Find where the given text appears and provide that cell's center as (x, y) coordinate. 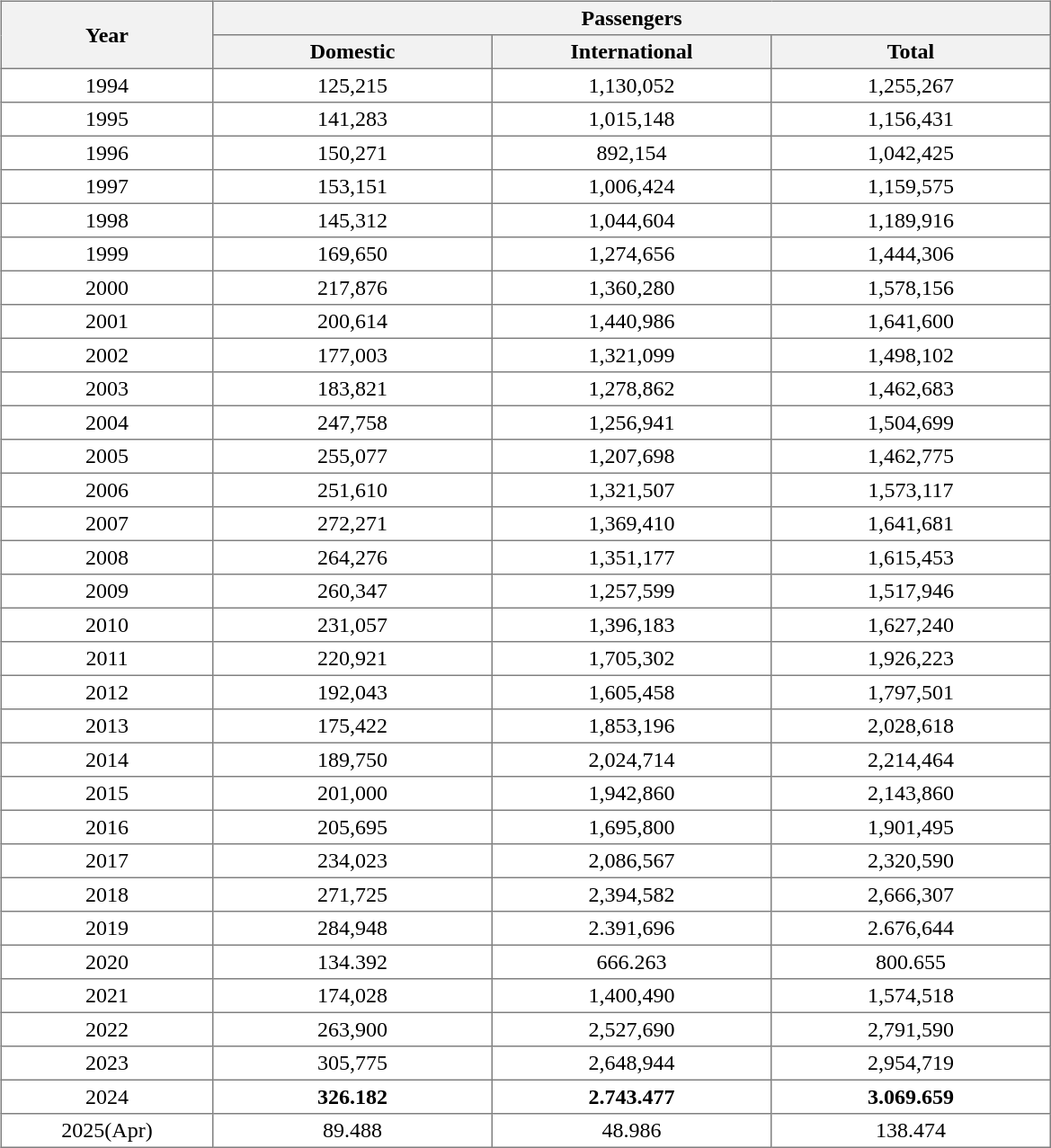
2,028,618 (911, 726)
1,615,453 (911, 557)
2014 (107, 760)
2005 (107, 457)
138.474 (911, 1131)
1,351,177 (631, 557)
1,159,575 (911, 187)
1,257,599 (631, 592)
1,044,604 (631, 220)
2,143,860 (911, 794)
666.263 (631, 962)
2012 (107, 692)
251,610 (352, 490)
1,400,490 (631, 996)
1,498,102 (911, 355)
2,024,714 (631, 760)
89.488 (352, 1131)
1,695,800 (631, 827)
1,207,698 (631, 457)
1,705,302 (631, 659)
2011 (107, 659)
263,900 (352, 1029)
Domestic (352, 52)
220,921 (352, 659)
2004 (107, 423)
2009 (107, 592)
272,271 (352, 524)
1,444,306 (911, 254)
1,517,946 (911, 592)
1,573,117 (911, 490)
Year (107, 34)
1,321,507 (631, 490)
2002 (107, 355)
1,901,495 (911, 827)
231,057 (352, 625)
145,312 (352, 220)
1,605,458 (631, 692)
234,023 (352, 861)
1,396,183 (631, 625)
1,578,156 (911, 288)
2001 (107, 322)
1,189,916 (911, 220)
2,086,567 (631, 861)
1,504,699 (911, 423)
2010 (107, 625)
2016 (107, 827)
1996 (107, 153)
260,347 (352, 592)
2019 (107, 929)
125,215 (352, 85)
2013 (107, 726)
200,614 (352, 322)
169,650 (352, 254)
2.391,696 (631, 929)
305,775 (352, 1063)
2000 (107, 288)
800.655 (911, 962)
1,278,862 (631, 389)
271,725 (352, 894)
2,954,719 (911, 1063)
1,255,267 (911, 85)
2021 (107, 996)
1998 (107, 220)
2024 (107, 1097)
201,000 (352, 794)
177,003 (352, 355)
2018 (107, 894)
2023 (107, 1063)
2006 (107, 490)
1,042,425 (911, 153)
2020 (107, 962)
1,627,240 (911, 625)
1,797,501 (911, 692)
1,641,681 (911, 524)
1,462,683 (911, 389)
1,942,860 (631, 794)
1,440,986 (631, 322)
1,641,600 (911, 322)
1,360,280 (631, 288)
2003 (107, 389)
1,926,223 (911, 659)
2017 (107, 861)
1,156,431 (911, 120)
892,154 (631, 153)
326.182 (352, 1097)
150,271 (352, 153)
2,320,590 (911, 861)
183,821 (352, 389)
2025(Apr) (107, 1131)
International (631, 52)
2,666,307 (911, 894)
1,369,410 (631, 524)
192,043 (352, 692)
1,015,148 (631, 120)
2,791,590 (911, 1029)
Passengers (632, 18)
Total (911, 52)
1,274,656 (631, 254)
2015 (107, 794)
2007 (107, 524)
205,695 (352, 827)
1997 (107, 187)
141,283 (352, 120)
1,462,775 (911, 457)
2008 (107, 557)
1,574,518 (911, 996)
189,750 (352, 760)
217,876 (352, 288)
3.069.659 (911, 1097)
2,527,690 (631, 1029)
153,151 (352, 187)
2,214,464 (911, 760)
284,948 (352, 929)
1,130,052 (631, 85)
2,648,944 (631, 1063)
2,394,582 (631, 894)
175,422 (352, 726)
247,758 (352, 423)
1,256,941 (631, 423)
255,077 (352, 457)
1994 (107, 85)
2022 (107, 1029)
1,006,424 (631, 187)
264,276 (352, 557)
1999 (107, 254)
1995 (107, 120)
1,321,099 (631, 355)
134.392 (352, 962)
48.986 (631, 1131)
2.676,644 (911, 929)
174,028 (352, 996)
1,853,196 (631, 726)
2.743.477 (631, 1097)
